Determine the [x, y] coordinate at the center of the cell enclosing the given text.  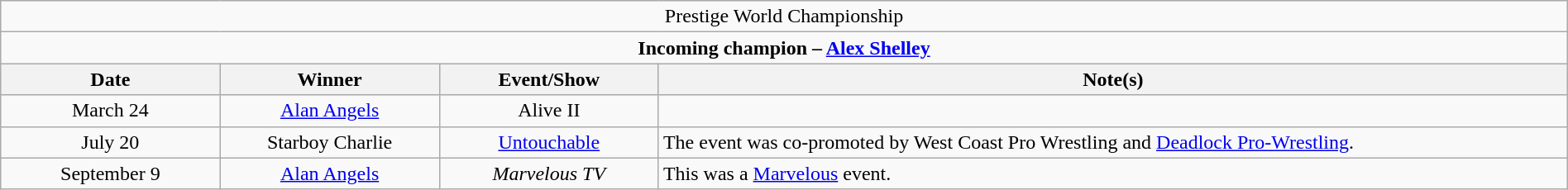
This was a Marvelous event. [1113, 173]
Note(s) [1113, 79]
July 20 [111, 142]
Untouchable [549, 142]
March 24 [111, 111]
Prestige World Championship [784, 17]
The event was co-promoted by West Coast Pro Wrestling and Deadlock Pro-Wrestling. [1113, 142]
Marvelous TV [549, 173]
Date [111, 79]
September 9 [111, 173]
Alive II [549, 111]
Incoming champion – Alex Shelley [784, 48]
Winner [329, 79]
Event/Show [549, 79]
Starboy Charlie [329, 142]
